Return (x, y) of the center of cell containing provided text 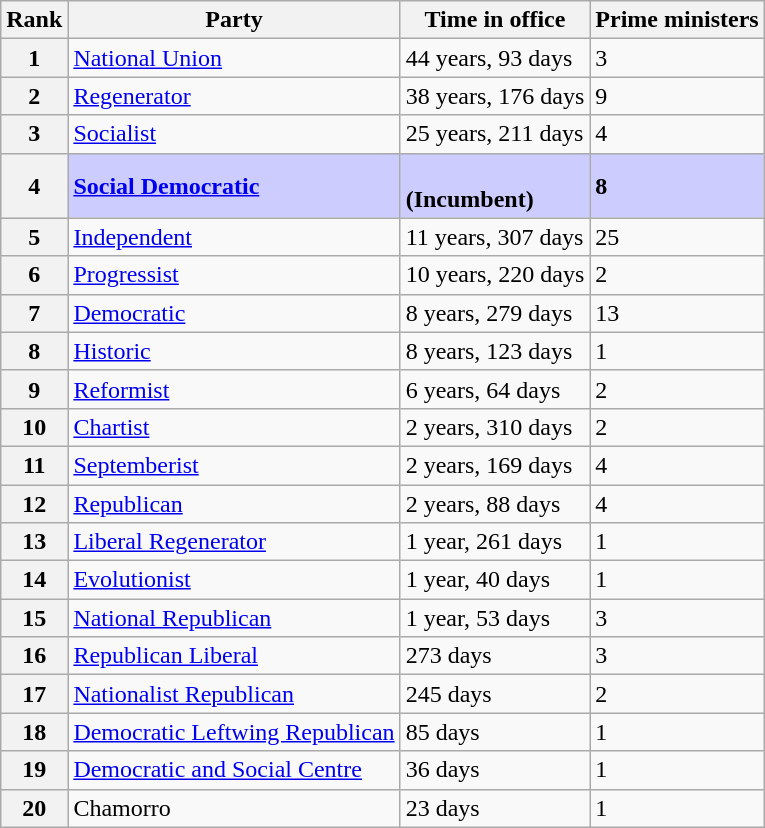
Republican Liberal (234, 656)
8 years, 123 days (495, 351)
17 (34, 694)
10 years, 220 days (495, 275)
25 years, 211 days (495, 134)
38 years, 176 days (495, 96)
Liberal Regenerator (234, 542)
Social Democratic (234, 186)
Independent (234, 237)
Democratic Leftwing Republican (234, 732)
Socialist (234, 134)
6 (34, 275)
8 years, 279 days (495, 313)
5 (34, 237)
15 (34, 618)
Regenerator (234, 96)
7 (34, 313)
245 days (495, 694)
2 years, 310 days (495, 427)
11 years, 307 days (495, 237)
20 (34, 808)
National Union (234, 58)
23 days (495, 808)
36 days (495, 770)
1 year, 261 days (495, 542)
Chamorro (234, 808)
18 (34, 732)
1 year, 40 days (495, 580)
19 (34, 770)
85 days (495, 732)
25 (677, 237)
44 years, 93 days (495, 58)
14 (34, 580)
Democratic and Social Centre (234, 770)
12 (34, 503)
Reformist (234, 389)
(Incumbent) (495, 186)
Time in office (495, 20)
10 (34, 427)
2 years, 169 days (495, 465)
Chartist (234, 427)
National Republican (234, 618)
Historic (234, 351)
Progressist (234, 275)
16 (34, 656)
Republican (234, 503)
Septemberist (234, 465)
2 years, 88 days (495, 503)
11 (34, 465)
Nationalist Republican (234, 694)
Rank (34, 20)
273 days (495, 656)
Prime ministers (677, 20)
1 year, 53 days (495, 618)
6 years, 64 days (495, 389)
Party (234, 20)
Democratic (234, 313)
Evolutionist (234, 580)
